Locate the cell with the specified text and output its [x, y] center coordinate. 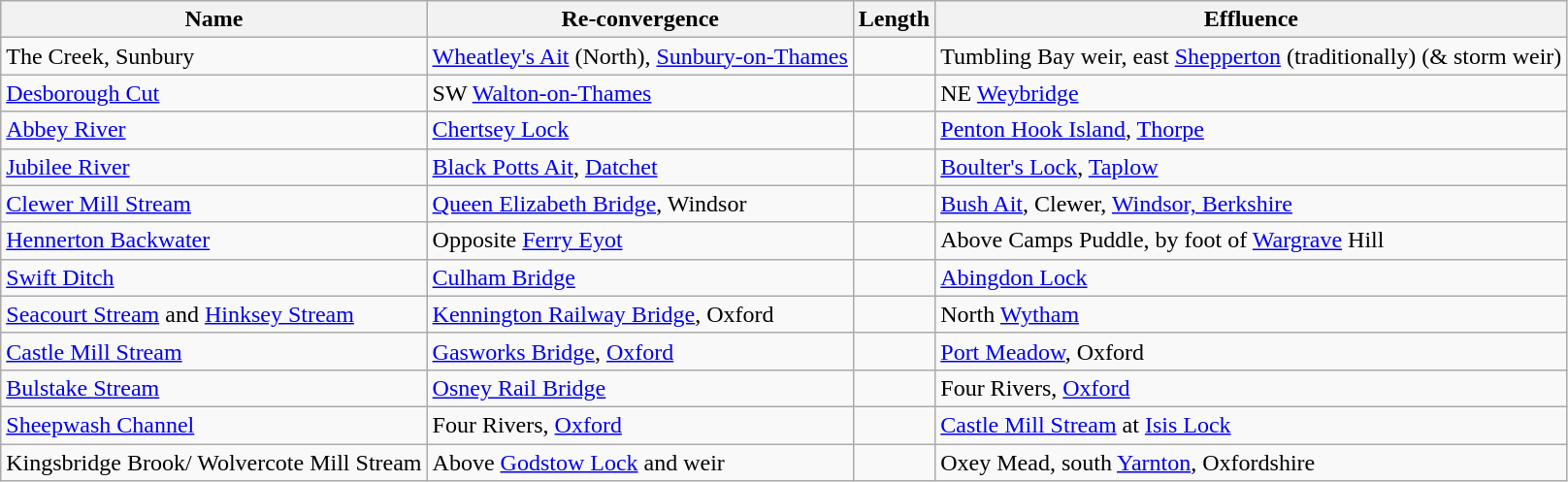
Tumbling Bay weir, east Shepperton (traditionally) (& storm weir) [1252, 56]
Port Meadow, Oxford [1252, 351]
Chertsey Lock [640, 130]
North Wytham [1252, 314]
Osney Rail Bridge [640, 388]
Desborough Cut [213, 93]
Black Potts Ait, Datchet [640, 167]
Opposite Ferry Eyot [640, 241]
Castle Mill Stream [213, 351]
Effluence [1252, 19]
SW Walton-on-Thames [640, 93]
Bush Ait, Clewer, Windsor, Berkshire [1252, 204]
Queen Elizabeth Bridge, Windsor [640, 204]
NE Weybridge [1252, 93]
Seacourt Stream and Hinksey Stream [213, 314]
Hennerton Backwater [213, 241]
The Creek, Sunbury [213, 56]
Culham Bridge [640, 277]
Abingdon Lock [1252, 277]
Wheatley's Ait (North), Sunbury-on-Thames [640, 56]
Name [213, 19]
Above Godstow Lock and weir [640, 463]
Oxey Mead, south Yarnton, Oxfordshire [1252, 463]
Jubilee River [213, 167]
Gasworks Bridge, Oxford [640, 351]
Length [894, 19]
Above Camps Puddle, by foot of Wargrave Hill [1252, 241]
Kingsbridge Brook/ Wolvercote Mill Stream [213, 463]
Swift Ditch [213, 277]
Penton Hook Island, Thorpe [1252, 130]
Sheepwash Channel [213, 425]
Abbey River [213, 130]
Kennington Railway Bridge, Oxford [640, 314]
Bulstake Stream [213, 388]
Castle Mill Stream at Isis Lock [1252, 425]
Boulter's Lock, Taplow [1252, 167]
Re-convergence [640, 19]
Clewer Mill Stream [213, 204]
